For the text-containing cell, return its midpoint in (X, Y) coordinate format. 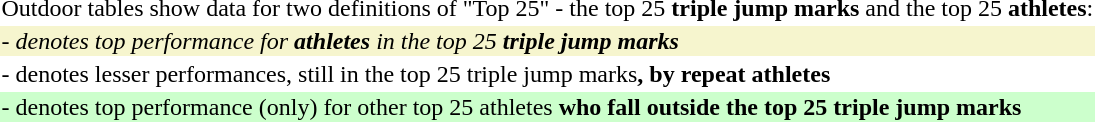
- denotes top performance (only) for other top 25 athletes who fall outside the top 25 triple jump marks (548, 107)
- denotes lesser performances, still in the top 25 triple jump marks, by repeat athletes (548, 74)
- denotes top performance for athletes in the top 25 triple jump marks (548, 41)
